Output the [x, y] coordinate of the center of the cell containing the given text.  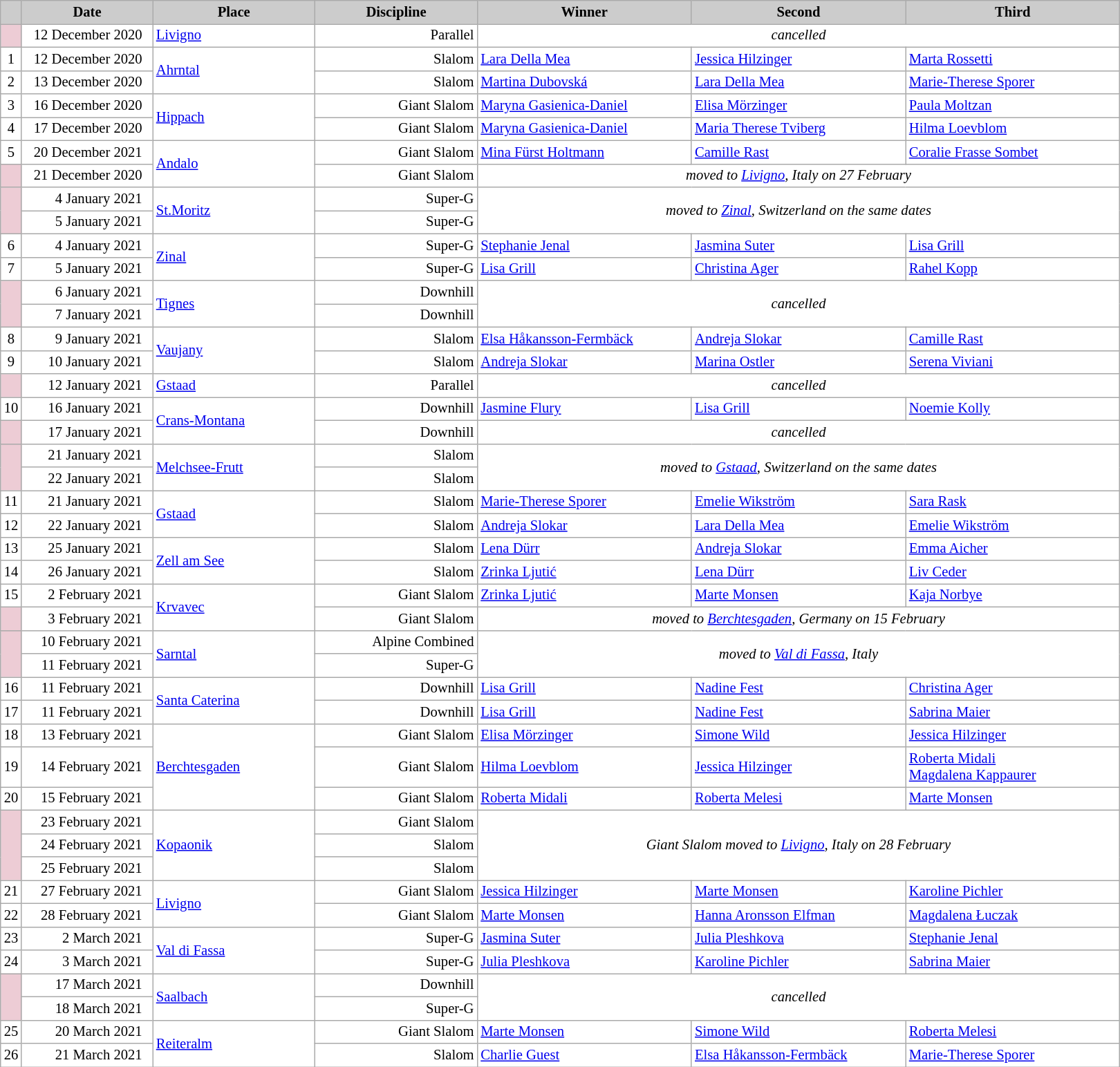
13 December 2020 [87, 82]
Hippach [234, 117]
moved to Val di Fassa, Italy [798, 654]
7 [11, 269]
3 February 2021 [87, 619]
4 [11, 129]
23 [11, 938]
Mina Fürst Holtmann [584, 152]
Third [1013, 12]
Jasmine Flury [584, 408]
25 [11, 1032]
Magdalena Łuczak [1013, 915]
27 February 2021 [87, 891]
17 January 2021 [87, 432]
18 March 2021 [87, 1008]
Melchsee-Frutt [234, 467]
24 [11, 961]
17 March 2021 [87, 985]
Krvavec [234, 607]
7 January 2021 [87, 315]
10 February 2021 [87, 642]
15 [11, 595]
26 [11, 1055]
Alpine Combined [397, 642]
23 February 2021 [87, 822]
18 [11, 735]
Val di Fassa [234, 950]
Marta Rossetti [1013, 59]
8 [11, 339]
5 [11, 152]
2 February 2021 [87, 595]
1 [11, 59]
Vaujany [234, 350]
3 March 2021 [87, 961]
2 [11, 82]
20 December 2021 [87, 152]
12 January 2021 [87, 385]
Date [87, 12]
2 March 2021 [87, 938]
Discipline [397, 12]
19 [11, 766]
Paula Moltzan [1013, 106]
10 [11, 408]
12 [11, 525]
Sara Rask [1013, 502]
Martina Dubovská [584, 82]
10 January 2021 [87, 362]
24 February 2021 [87, 845]
13 [11, 549]
moved to Livigno, Italy on 27 February [798, 176]
Marina Ostler [799, 362]
17 [11, 712]
25 February 2021 [87, 869]
moved to Berchtesgaden, Germany on 15 February [798, 619]
Serena Viviani [1013, 362]
17 December 2020 [87, 129]
Zinal [234, 257]
Crans-Montana [234, 420]
Maria Therese Tviberg [799, 129]
Sarntal [234, 654]
Kaja Norbye [1013, 595]
6 [11, 245]
11 [11, 502]
Charlie Guest [584, 1055]
Hanna Aronsson Elfman [799, 915]
Giant Slalom moved to Livigno, Italy on 28 February [798, 844]
28 February 2021 [87, 915]
Saalbach [234, 997]
14 February 2021 [87, 766]
Kopaonik [234, 844]
3 [11, 106]
14 [11, 572]
Tignes [234, 304]
16 December 2020 [87, 106]
13 February 2021 [87, 735]
Coralie Frasse Sombet [1013, 152]
St.Moritz [234, 210]
16 January 2021 [87, 408]
9 [11, 362]
Winner [584, 12]
Reiteralm [234, 1044]
Santa Caterina [234, 700]
21 December 2020 [87, 176]
21 March 2021 [87, 1055]
9 January 2021 [87, 339]
6 January 2021 [87, 292]
Rahel Kopp [1013, 269]
moved to Gstaad, Switzerland on the same dates [798, 467]
Berchtesgaden [234, 767]
Liv Ceder [1013, 572]
25 January 2021 [87, 549]
26 January 2021 [87, 572]
Place [234, 12]
Andalo [234, 164]
20 March 2021 [87, 1032]
Roberta Midali [584, 798]
20 [11, 798]
Zell am See [234, 560]
21 [11, 891]
22 [11, 915]
Roberta Midali Magdalena Kappaurer [1013, 766]
16 [11, 688]
Emma Aicher [1013, 549]
Noemie Kolly [1013, 408]
Ahrntal [234, 70]
15 February 2021 [87, 798]
moved to Zinal, Switzerland on the same dates [798, 210]
Second [799, 12]
